Provide the [x, y] coordinate of the cell's center where the given text is located.  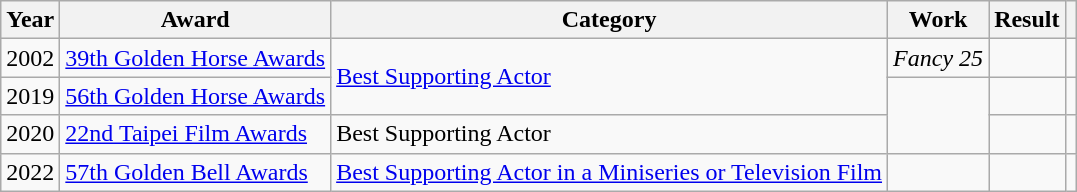
2019 [30, 96]
Best Supporting Actor in a Miniseries or Television Film [610, 172]
Year [30, 20]
Category [610, 20]
Work [938, 20]
2002 [30, 58]
2022 [30, 172]
22nd Taipei Film Awards [196, 134]
56th Golden Horse Awards [196, 96]
Award [196, 20]
Result [1027, 20]
57th Golden Bell Awards [196, 172]
Fancy 25 [938, 58]
2020 [30, 134]
39th Golden Horse Awards [196, 58]
